Return the [X, Y] coordinate for the center point of the cell that contains the specified text.  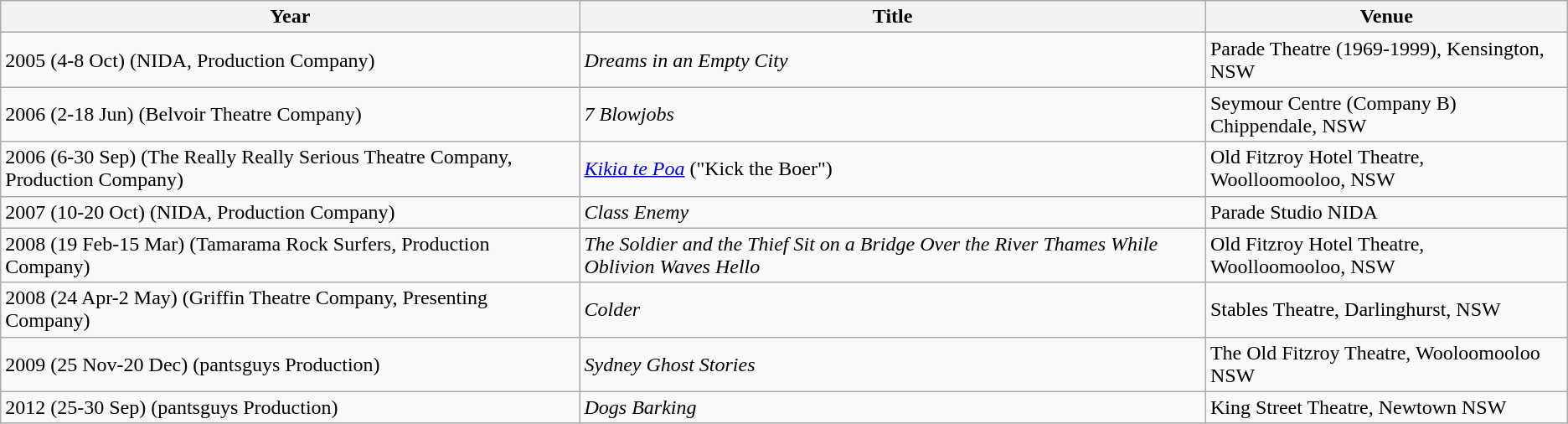
Venue [1386, 17]
Year [290, 17]
Seymour Centre (Company B) Chippendale, NSW [1386, 114]
7 Blowjobs [893, 114]
Parade Studio NIDA [1386, 212]
Kikia te Poa ("Kick the Boer") [893, 169]
Parade Theatre (1969-1999), Kensington, NSW [1386, 60]
2006 (6-30 Sep) (The Really Really Serious Theatre Company, Production Company) [290, 169]
Dogs Barking [893, 407]
2006 (2-18 Jun) (Belvoir Theatre Company) [290, 114]
Stables Theatre, Darlinghurst, NSW [1386, 310]
Dreams in an Empty City [893, 60]
Sydney Ghost Stories [893, 364]
Title [893, 17]
The Soldier and the Thief Sit on a Bridge Over the River Thames While Oblivion Waves Hello [893, 255]
2012 (25-30 Sep) (pantsguys Production) [290, 407]
The Old Fitzroy Theatre, Wooloomooloo NSW [1386, 364]
Class Enemy [893, 212]
2009 (25 Nov-20 Dec) (pantsguys Production) [290, 364]
2007 (10-20 Oct) (NIDA, Production Company) [290, 212]
Colder [893, 310]
King Street Theatre, Newtown NSW [1386, 407]
2008 (24 Apr-2 May) (Griffin Theatre Company, Presenting Company) [290, 310]
2005 (4-8 Oct) (NIDA, Production Company) [290, 60]
2008 (19 Feb-15 Mar) (Tamarama Rock Surfers, Production Company) [290, 255]
